Return (x, y) of the center of cell containing provided text 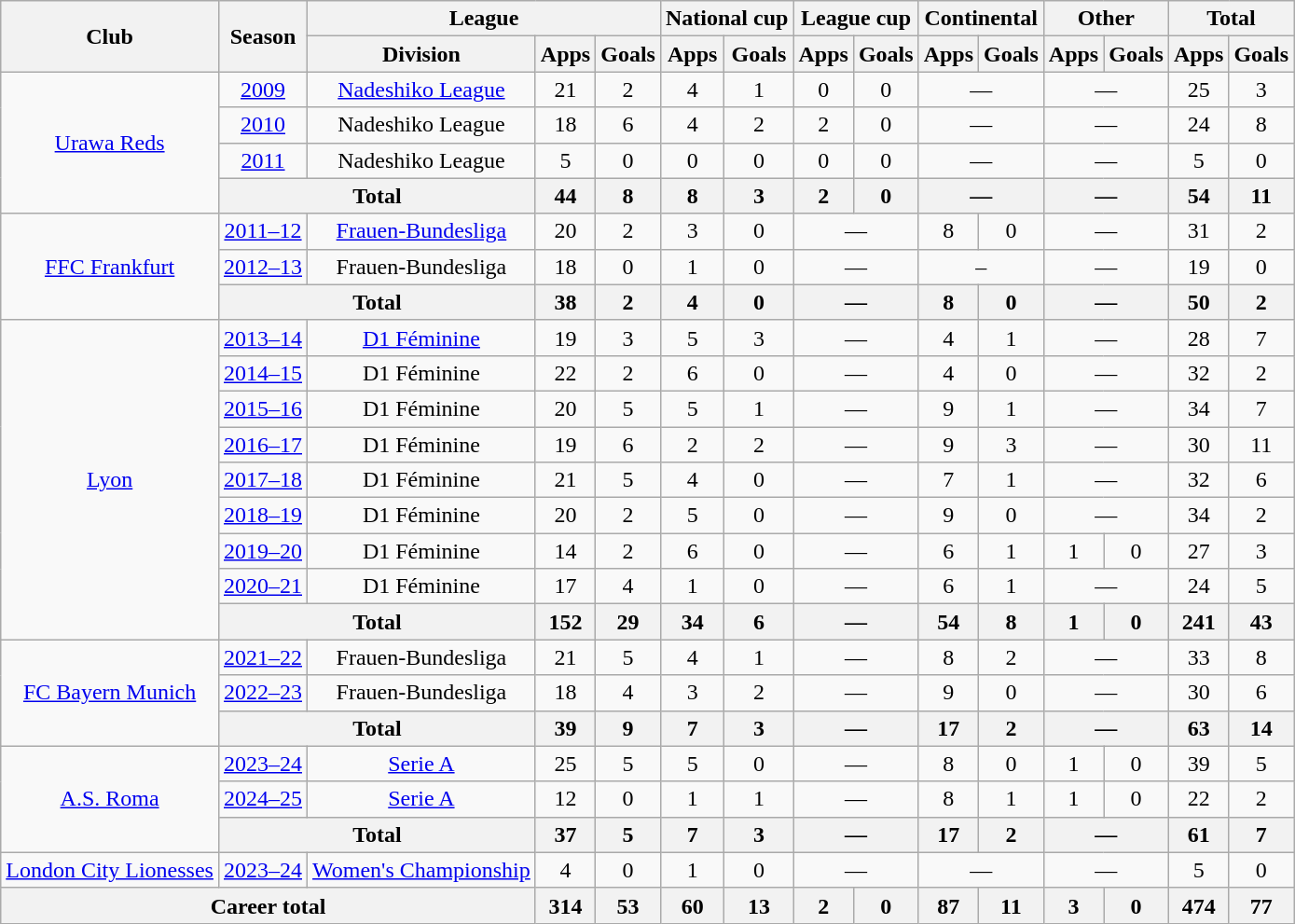
2015–16 (263, 408)
37 (565, 834)
2011–12 (263, 231)
Other (1106, 19)
2013–14 (263, 338)
League cup (856, 19)
Women's Championship (421, 870)
2012–13 (263, 267)
Division (421, 54)
National cup (726, 19)
Career total (269, 905)
2021–22 (263, 657)
2014–15 (263, 373)
London City Lionesses (110, 870)
– (981, 267)
2009 (263, 90)
Season (263, 36)
2010 (263, 125)
53 (628, 905)
43 (1261, 622)
152 (565, 622)
474 (1198, 905)
50 (1198, 302)
2011 (263, 160)
2017–18 (263, 480)
2016–17 (263, 445)
314 (565, 905)
2024–25 (263, 799)
33 (1198, 657)
29 (628, 622)
2018–19 (263, 516)
27 (1198, 551)
60 (692, 905)
77 (1261, 905)
FC Bayern Munich (110, 693)
League (485, 19)
Club (110, 36)
12 (565, 799)
241 (1198, 622)
44 (565, 196)
13 (759, 905)
2022–23 (263, 693)
2019–20 (263, 551)
Lyon (110, 479)
Urawa Reds (110, 143)
63 (1198, 728)
A.S. Roma (110, 799)
87 (948, 905)
38 (565, 302)
2020–21 (263, 586)
31 (1198, 231)
FFC Frankfurt (110, 267)
61 (1198, 834)
28 (1198, 338)
Continental (981, 19)
